Determine the [X, Y] coordinate at the center of the cell enclosing the given text.  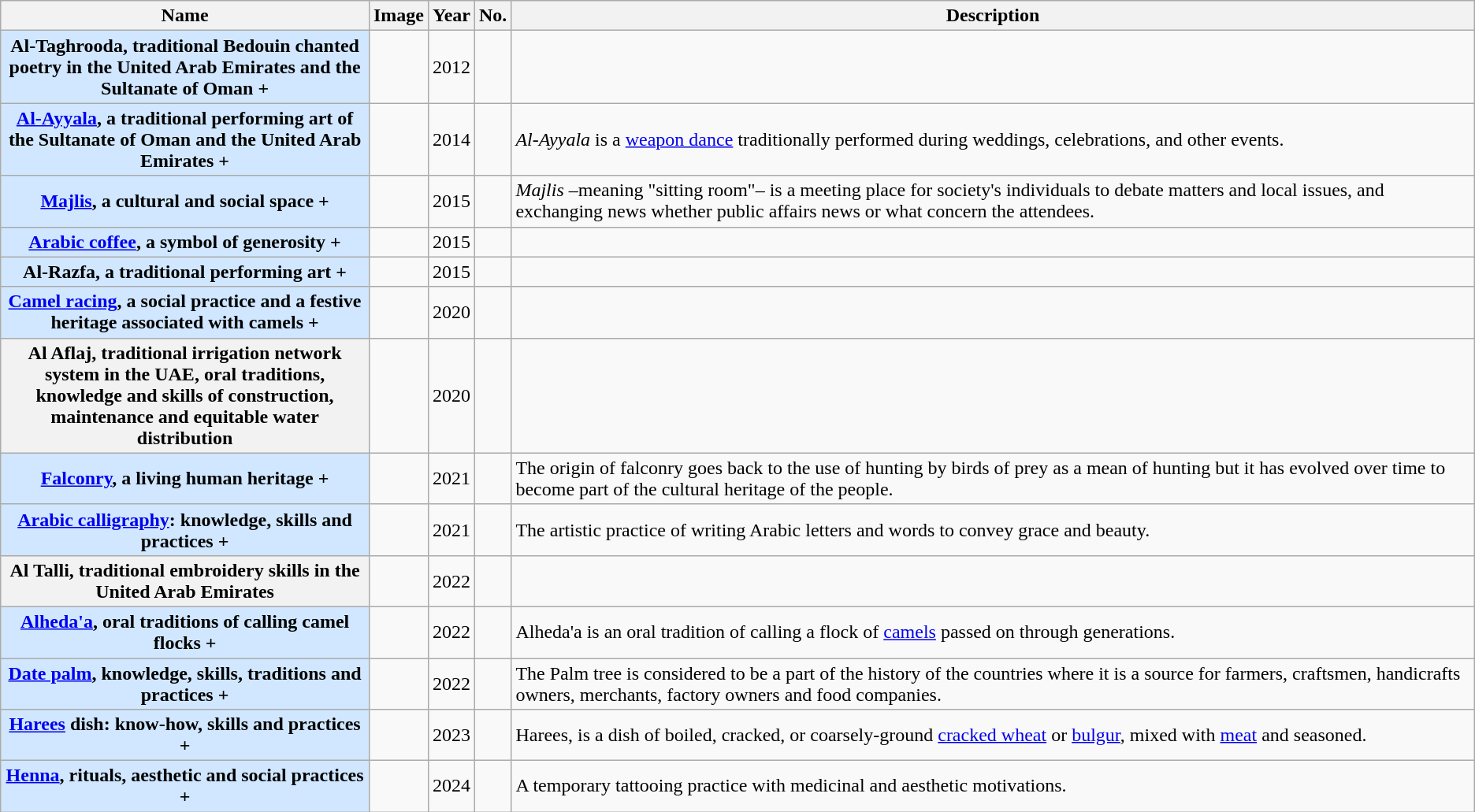
Arabic coffee, a symbol of generosity + [185, 242]
Date palm, knowledge, skills, traditions and practices + [185, 684]
Al-Razfa, a traditional performing art + [185, 272]
2024 [451, 786]
Majlis, a cultural and social space + [185, 202]
Henna, rituals, aesthetic and social practices + [185, 786]
2014 [451, 139]
Name [185, 16]
Al-Ayyala, a traditional performing art of the Sultanate of Oman and the United Arab Emirates + [185, 139]
A temporary tattooing practice with medicinal and aesthetic motivations. [993, 786]
Alheda'a is an oral tradition of calling a flock of camels passed on through generations. [993, 632]
Falconry, a living human heritage + [185, 479]
Image [399, 16]
Harees, is a dish of boiled, cracked, or coarsely-ground cracked wheat or bulgur, mixed with meat and seasoned. [993, 736]
Al Talli, traditional embroidery skills in the United Arab Emirates [185, 581]
2012 [451, 67]
Al-Ayyala is a weapon dance traditionally performed during weddings, celebrations, and other events. [993, 139]
Camel racing, a social practice and a festive heritage associated with camels + [185, 312]
Year [451, 16]
Description [993, 16]
Alheda'a, oral traditions of calling camel flocks + [185, 632]
2023 [451, 736]
Harees dish: know-how, skills and practices + [185, 736]
No. [492, 16]
Arabic calligraphy: knowledge, skills and practices + [185, 529]
The artistic practice of writing Arabic letters and words to convey grace and beauty. [993, 529]
Al-Taghrooda, traditional Bedouin chanted poetry in the United Arab Emirates and the Sultanate of Oman + [185, 67]
